Scan for the cell matching the given text and deliver its (X, Y) coordinate at center. 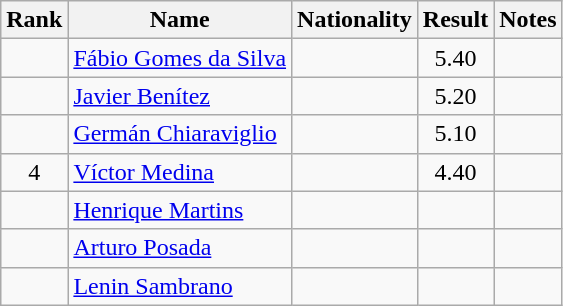
5.10 (455, 134)
5.40 (455, 58)
Germán Chiaraviglio (180, 134)
Lenin Sambrano (180, 286)
Arturo Posada (180, 248)
Notes (528, 20)
Javier Benítez (180, 96)
Nationality (355, 20)
4.40 (455, 172)
Henrique Martins (180, 210)
Name (180, 20)
Fábio Gomes da Silva (180, 58)
4 (34, 172)
Rank (34, 20)
Result (455, 20)
Víctor Medina (180, 172)
5.20 (455, 96)
